For the text-containing cell, return its midpoint in [x, y] coordinate format. 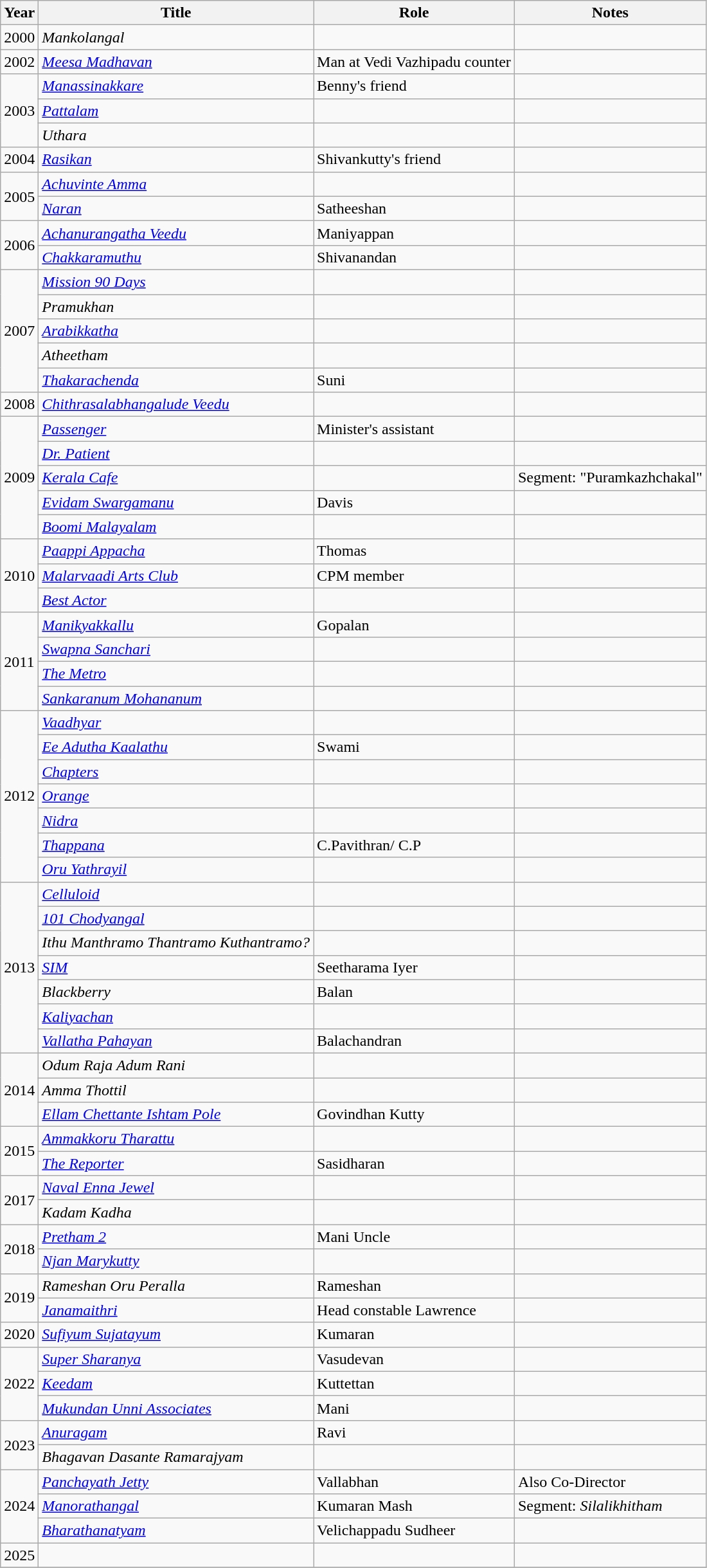
Ellam Chettante Ishtam Pole [176, 1115]
Vallatha Pahayan [176, 1041]
Balan [414, 992]
Kumaran [414, 1335]
101 Chodyangal [176, 918]
2024 [19, 1506]
Boomi Malayalam [176, 527]
Satheeshan [414, 208]
Suni [414, 380]
Davis [414, 502]
2010 [19, 576]
2008 [19, 405]
Best Actor [176, 600]
Gopalan [414, 624]
Chakkaramuthu [176, 257]
Year [19, 13]
2022 [19, 1383]
Head constable Lawrence [414, 1310]
Nidra [176, 821]
Balachandran [414, 1041]
Atheetham [176, 356]
Shivanandan [414, 257]
Role [414, 13]
Naran [176, 208]
Kadam Kadha [176, 1212]
Evidam Swargamanu [176, 502]
Also Co-Director [610, 1481]
2002 [19, 62]
Benny's friend [414, 86]
Blackberry [176, 992]
Sasidharan [414, 1163]
Pramukhan [176, 307]
2006 [19, 245]
2000 [19, 37]
Dr. Patient [176, 453]
Rameshan [414, 1286]
Title [176, 13]
Thakarachenda [176, 380]
Oru Yathrayil [176, 870]
Mission 90 Days [176, 282]
The Metro [176, 673]
Shivankutty's friend [414, 160]
Man at Vedi Vazhipadu counter [414, 62]
Malarvaadi Arts Club [176, 576]
Rameshan Oru Peralla [176, 1286]
Govindhan Kutty [414, 1115]
Sankaranum Mohananum [176, 698]
Meesa Madhavan [176, 62]
Kerala Cafe [176, 478]
Sufiyum Sujatayum [176, 1335]
Achanurangatha Veedu [176, 233]
Ee Adutha Kaalathu [176, 747]
Manikyakkallu [176, 624]
Minister's assistant [414, 429]
Odum Raja Adum Rani [176, 1065]
Thomas [414, 551]
2023 [19, 1445]
2013 [19, 967]
Maniyappan [414, 233]
Kumaran Mash [414, 1506]
Paappi Appacha [176, 551]
Keedam [176, 1383]
Anuragam [176, 1432]
Mukundan Unni Associates [176, 1408]
Celluloid [176, 894]
Bharathanatyam [176, 1531]
Notes [610, 13]
2005 [19, 196]
Achuvinte Amma [176, 184]
Kaliyachan [176, 1016]
2019 [19, 1298]
Seetharama Iyer [414, 967]
Panchayath Jetty [176, 1481]
2009 [19, 478]
Kuttettan [414, 1383]
Arabikkatha [176, 331]
Ithu Manthramo Thantramo Kuthantramo? [176, 943]
Njan Marykutty [176, 1261]
Swami [414, 747]
Mankolangal [176, 37]
Uthara [176, 135]
2014 [19, 1089]
C.Pavithran/ C.P [414, 845]
Pattalam [176, 111]
2004 [19, 160]
Super Sharanya [176, 1359]
Thappana [176, 845]
Segment: "Puramkazhchakal" [610, 478]
The Reporter [176, 1163]
Vasudevan [414, 1359]
Vallabhan [414, 1481]
Naval Enna Jewel [176, 1188]
Vaadhyar [176, 723]
Rasikan [176, 160]
Passenger [176, 429]
2011 [19, 661]
Bhagavan Dasante Ramarajyam [176, 1457]
Ravi [414, 1432]
Mani Uncle [414, 1237]
Amma Thottil [176, 1090]
CPM member [414, 576]
Orange [176, 796]
2025 [19, 1555]
2018 [19, 1249]
2007 [19, 331]
SIM [176, 967]
2020 [19, 1335]
2017 [19, 1200]
Janamaithri [176, 1310]
Manassinakkare [176, 86]
Velichappadu Sudheer [414, 1531]
Swapna Sanchari [176, 649]
Chapters [176, 772]
Pretham 2 [176, 1237]
2015 [19, 1151]
Ammakkoru Tharattu [176, 1139]
Segment: Silalikhitham [610, 1506]
2012 [19, 796]
Manorathangal [176, 1506]
Chithrasalabhangalude Veedu [176, 405]
2003 [19, 111]
Mani [414, 1408]
